Detect which cell encompasses the target text, then output its [X, Y] center coordinate. 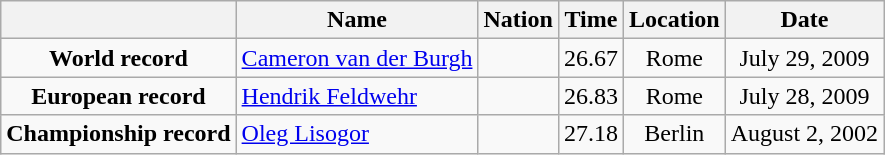
Cameron van der Burgh [357, 58]
Time [590, 20]
Location [674, 20]
Championship record [118, 134]
Nation [518, 20]
World record [118, 58]
Hendrik Feldwehr [357, 96]
Berlin [674, 134]
European record [118, 96]
July 28, 2009 [804, 96]
26.67 [590, 58]
Name [357, 20]
Oleg Lisogor [357, 134]
July 29, 2009 [804, 58]
27.18 [590, 134]
Date [804, 20]
August 2, 2002 [804, 134]
26.83 [590, 96]
